Search for the cell housing the specified text and yield its (X, Y) center coordinate. 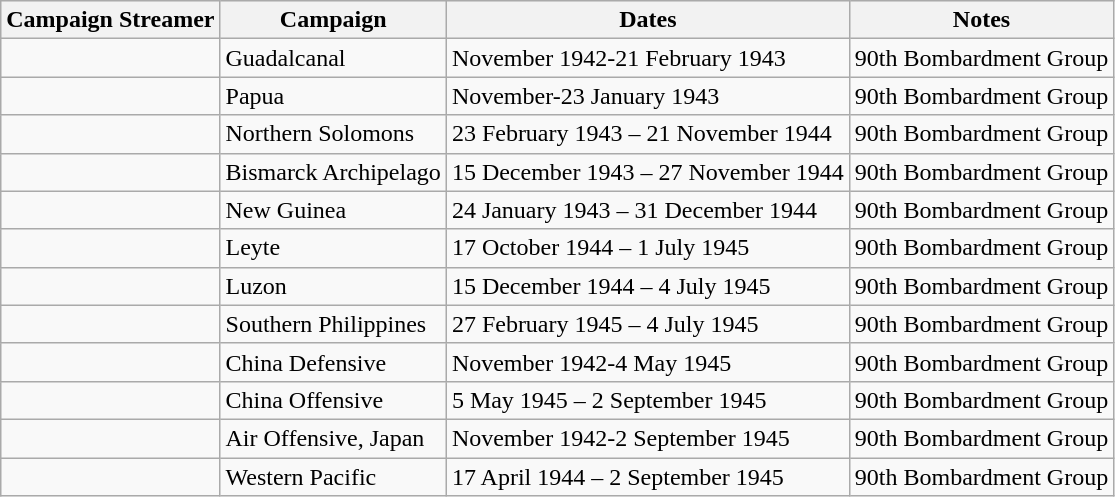
23 February 1943 – 21 November 1944 (648, 134)
New Guinea (333, 210)
15 December 1944 – 4 July 1945 (648, 286)
Southern Philippines (333, 324)
China Offensive (333, 400)
15 December 1943 – 27 November 1944 (648, 172)
November 1942-21 February 1943 (648, 58)
Northern Solomons (333, 134)
November-23 January 1943 (648, 96)
Bismarck Archipelago (333, 172)
27 February 1945 – 4 July 1945 (648, 324)
Papua (333, 96)
Campaign Streamer (110, 20)
November 1942-4 May 1945 (648, 362)
Air Offensive, Japan (333, 438)
17 October 1944 – 1 July 1945 (648, 248)
Dates (648, 20)
17 April 1944 – 2 September 1945 (648, 477)
November 1942-2 September 1945 (648, 438)
Luzon (333, 286)
Notes (981, 20)
China Defensive (333, 362)
Campaign (333, 20)
Leyte (333, 248)
5 May 1945 – 2 September 1945 (648, 400)
Western Pacific (333, 477)
24 January 1943 – 31 December 1944 (648, 210)
Guadalcanal (333, 58)
